Detect which cell encompasses the target text, then output its [X, Y] center coordinate. 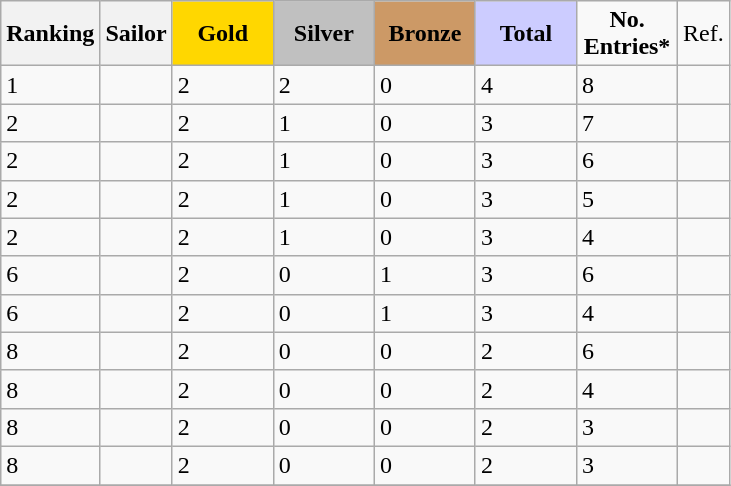
Ref. [704, 34]
Silver [324, 34]
Gold [222, 34]
5 [628, 199]
Total [526, 34]
Ranking [50, 34]
No. Entries* [628, 34]
Sailor [136, 34]
Bronze [424, 34]
7 [628, 123]
